For the text-containing cell, return its midpoint in (X, Y) coordinate format. 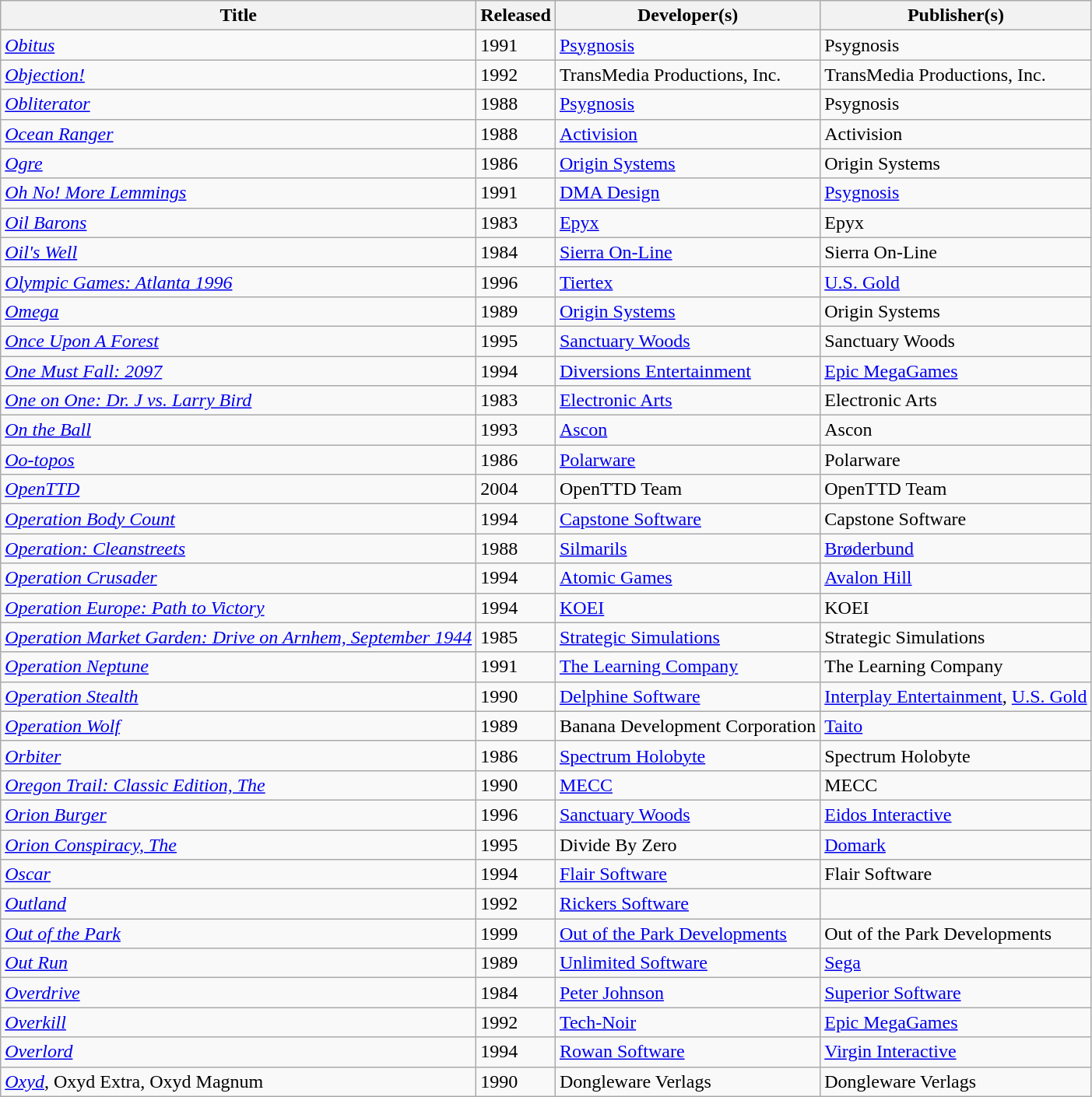
Operation Body Count (238, 519)
Overkill (238, 1022)
Eidos Interactive (956, 815)
Oxyd, Oxyd Extra, Oxyd Magnum (238, 1081)
Avalon Hill (956, 578)
Peter Johnson (687, 993)
Tech-Noir (687, 1022)
Oh No! More Lemmings (238, 193)
Atomic Games (687, 578)
Omega (238, 311)
One Must Fall: 2097 (238, 371)
Silmarils (687, 548)
Oo-topos (238, 460)
One on One: Dr. J vs. Larry Bird (238, 401)
Orbiter (238, 755)
Out Run (238, 963)
On the Ball (238, 430)
Domark (956, 844)
Operation Stealth (238, 696)
Operation Neptune (238, 667)
OpenTTD (238, 489)
Oscar (238, 874)
Objection! (238, 75)
Delphine Software (687, 696)
Title (238, 16)
Oregon Trail: Classic Edition, The (238, 785)
Ogre (238, 163)
Orion Conspiracy, The (238, 844)
1985 (516, 637)
Tiertex (687, 282)
Divide By Zero (687, 844)
Out of the Park (238, 934)
DMA Design (687, 193)
Oil's Well (238, 252)
Developer(s) (687, 16)
Taito (956, 726)
Sega (956, 963)
Operation Wolf (238, 726)
Outland (238, 904)
Operation Europe: Path to Victory (238, 608)
Olympic Games: Atlanta 1996 (238, 282)
Banana Development Corporation (687, 726)
1993 (516, 430)
Diversions Entertainment (687, 371)
Unlimited Software (687, 963)
Rowan Software (687, 1052)
Superior Software (956, 993)
Orion Burger (238, 815)
Oil Barons (238, 223)
Overdrive (238, 993)
Obitus (238, 45)
Interplay Entertainment, U.S. Gold (956, 696)
Released (516, 16)
Once Upon A Forest (238, 341)
Operation: Cleanstreets (238, 548)
Ocean Ranger (238, 134)
2004 (516, 489)
Brøderbund (956, 548)
Operation Crusader (238, 578)
Operation Market Garden: Drive on Arnhem, September 1944 (238, 637)
Rickers Software (687, 904)
Virgin Interactive (956, 1052)
U.S. Gold (956, 282)
Obliterator (238, 104)
1999 (516, 934)
Publisher(s) (956, 16)
Overlord (238, 1052)
